Pinpoint the cell where the given text exists, returning its (X, Y) midpoint coordinate. 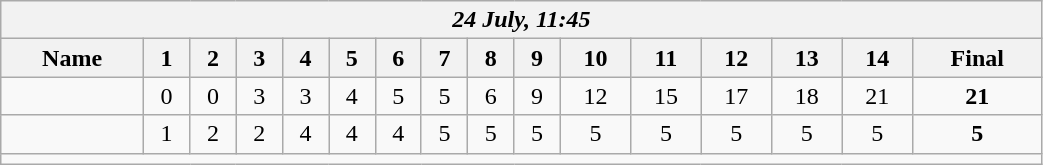
13 (807, 58)
18 (807, 96)
10 (595, 58)
8 (491, 58)
17 (736, 96)
Final (977, 58)
14 (877, 58)
7 (444, 58)
Name (72, 58)
11 (666, 58)
15 (666, 96)
24 July, 11:45 (522, 20)
